Pinpoint the cell where the given text exists, returning its [x, y] midpoint coordinate. 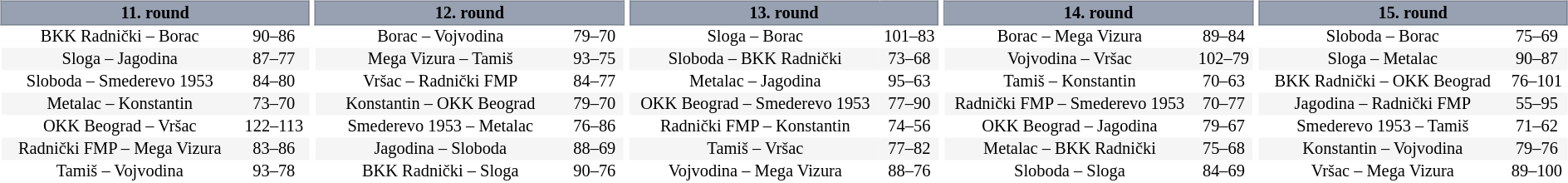
122–113 [274, 126]
77–90 [909, 105]
BKK Radnički – Borac [120, 37]
88–69 [595, 150]
89–84 [1224, 37]
Radnički FMP – Mega Vizura [120, 150]
102–79 [1224, 60]
Vojvodina – Vršac [1070, 60]
75–68 [1224, 150]
Sloboda – Borac [1383, 37]
Borac – Vojvodina [440, 37]
79–76 [1536, 150]
OKK Beograd – Smederevo 1953 [755, 105]
BKK Radnički – OKK Beograd [1383, 82]
Radnički FMP – Konstantin [755, 126]
79–67 [1224, 126]
75–69 [1536, 37]
101–83 [909, 37]
12. round [470, 12]
87–77 [274, 60]
76–86 [595, 126]
14. round [1098, 12]
Vršac – Radnički FMP [440, 82]
Sloboda – BKK Radnički [755, 60]
76–101 [1536, 82]
Sloga – Metalac [1383, 60]
93–75 [595, 60]
Smederevo 1953 – Metalac [440, 126]
93–78 [274, 171]
74–56 [909, 126]
OKK Beograd – Vršac [120, 126]
Sloboda – Smederevo 1953 [120, 82]
Smederevo 1953 – Tamiš [1383, 126]
88–76 [909, 171]
OKK Beograd – Jagodina [1070, 126]
Tamiš – Vojvodina [120, 171]
89–100 [1536, 171]
Borac – Mega Vizura [1070, 37]
Metalac – BKK Radnički [1070, 150]
77–82 [909, 150]
Vršac – Mega Vizura [1383, 171]
Sloga – Borac [755, 37]
Jagodina – Radnički FMP [1383, 105]
Vojvodina – Mega Vizura [755, 171]
90–87 [1536, 60]
Tamiš – Konstantin [1070, 82]
Metalac – Konstantin [120, 105]
Tamiš – Vršac [755, 150]
90–76 [595, 171]
Konstantin – Vojvodina [1383, 150]
70–63 [1224, 82]
71–62 [1536, 126]
73–70 [274, 105]
Metalac – Jagodina [755, 82]
13. round [784, 12]
Jagodina – Sloboda [440, 150]
BKK Radnički – Sloga [440, 171]
73–68 [909, 60]
15. round [1414, 12]
Sloga – Jagodina [120, 60]
Konstantin – OKK Beograd [440, 105]
83–86 [274, 150]
Mega Vizura – Tamiš [440, 60]
70–77 [1224, 105]
Radnički FMP – Smederevo 1953 [1070, 105]
84–77 [595, 82]
90–86 [274, 37]
95–63 [909, 82]
Sloboda – Sloga [1070, 171]
84–80 [274, 82]
11. round [154, 12]
55–95 [1536, 105]
84–69 [1224, 171]
